For the text-containing cell, return its midpoint in (X, Y) coordinate format. 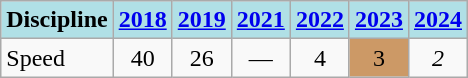
2018 (142, 20)
2021 (260, 20)
— (260, 58)
2022 (320, 20)
26 (202, 58)
2019 (202, 20)
Discipline (57, 20)
3 (378, 58)
2024 (438, 20)
2023 (378, 20)
2 (438, 58)
Speed (57, 58)
4 (320, 58)
40 (142, 58)
